For the text-containing cell, return its midpoint in (x, y) coordinate format. 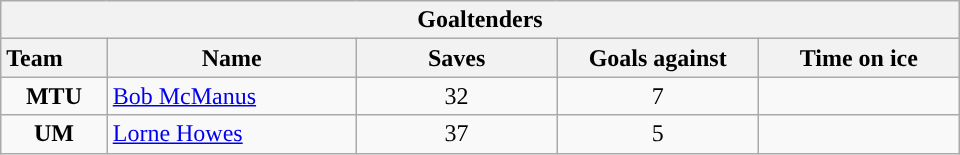
Lorne Howes (232, 134)
5 (658, 134)
Saves (456, 58)
MTU (54, 96)
Goaltenders (480, 20)
Team (54, 58)
37 (456, 134)
Name (232, 58)
7 (658, 96)
Time on ice (858, 58)
UM (54, 134)
32 (456, 96)
Bob McManus (232, 96)
Goals against (658, 58)
